Identify which cell holds the provided text, then report its [x, y] central coordinate. 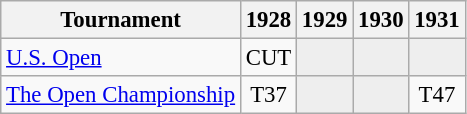
The Open Championship [121, 95]
1928 [268, 20]
1931 [437, 20]
T37 [268, 95]
T47 [437, 95]
CUT [268, 58]
Tournament [121, 20]
U.S. Open [121, 58]
1929 [325, 20]
1930 [381, 20]
